Provide the (X, Y) coordinate of the cell's center where the given text is located.  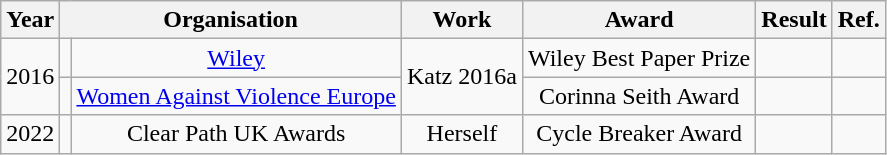
Result (794, 20)
Award (638, 20)
Ref. (858, 20)
Wiley Best Paper Prize (638, 58)
Katz 2016a (462, 77)
Work (462, 20)
Clear Path UK Awards (236, 134)
Women Against Violence Europe (236, 96)
Wiley (236, 58)
Herself (462, 134)
Organisation (231, 20)
Corinna Seith Award (638, 96)
2016 (30, 77)
Year (30, 20)
2022 (30, 134)
Cycle Breaker Award (638, 134)
